Return [X, Y] of the center of cell containing provided text 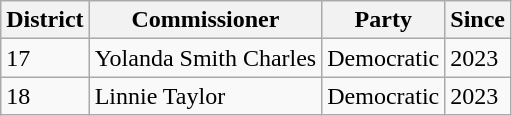
18 [45, 96]
17 [45, 58]
District [45, 20]
Yolanda Smith Charles [206, 58]
Commissioner [206, 20]
Linnie Taylor [206, 96]
Party [384, 20]
Since [478, 20]
